Locate the cell with the specified text and output its (x, y) center coordinate. 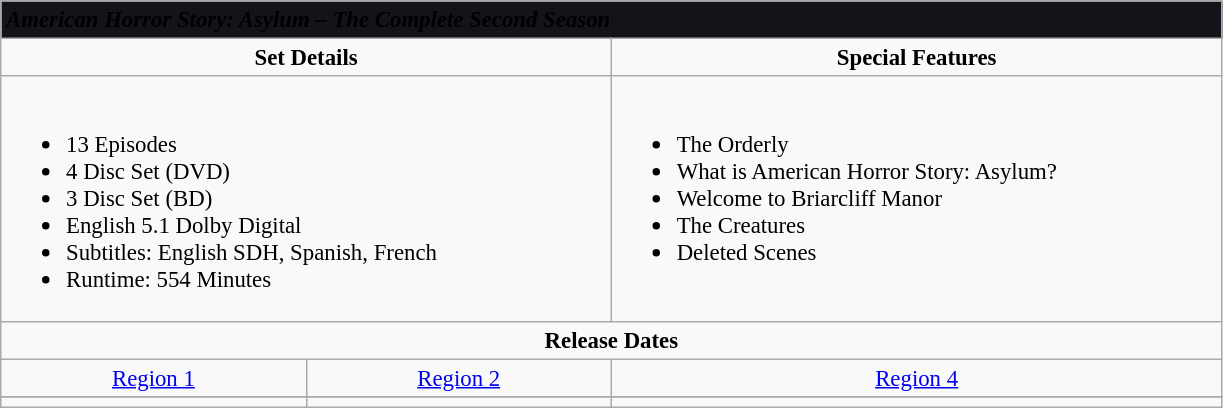
Region 4 (916, 378)
Region 2 (458, 378)
Release Dates (612, 340)
The OrderlyWhat is American Horror Story: Asylum?Welcome to Briarcliff ManorThe CreaturesDeleted Scenes (916, 198)
Set Details (306, 58)
American Horror Story: Asylum – The Complete Second Season (612, 20)
Region 1 (154, 378)
13 Episodes4 Disc Set (DVD)3 Disc Set (BD)English 5.1 Dolby DigitalSubtitles: English SDH, Spanish, FrenchRuntime: 554 Minutes (306, 198)
Special Features (916, 58)
